Provide the (x, y) coordinate of the cell's center where the given text is located.  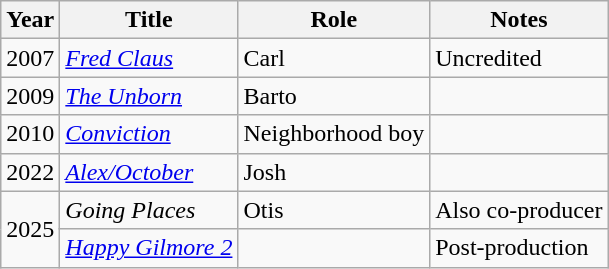
Neighborhood boy (334, 134)
Josh (334, 172)
Fred Claus (149, 58)
Role (334, 20)
Happy Gilmore 2 (149, 248)
Year (30, 20)
Notes (519, 20)
2009 (30, 96)
Going Places (149, 210)
Carl (334, 58)
Alex/October (149, 172)
Also co-producer (519, 210)
The Unborn (149, 96)
Title (149, 20)
2022 (30, 172)
2007 (30, 58)
Otis (334, 210)
Conviction (149, 134)
2010 (30, 134)
Uncredited (519, 58)
2025 (30, 229)
Barto (334, 96)
Post-production (519, 248)
